Capture the cell that displays the provided text and extract its [X, Y] central coordinate. 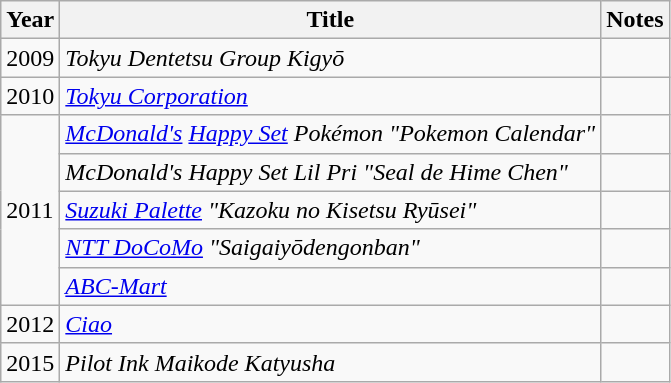
Year [30, 20]
Title [330, 20]
Suzuki Palette "Kazoku no Kisetsu Ryūsei" [330, 210]
Ciao [330, 324]
Tokyu Dentetsu Group Kigyō [330, 58]
Pilot Ink Maikode Katyusha [330, 362]
2010 [30, 96]
Notes [635, 20]
McDonald's Happy Set Pokémon "Pokemon Calendar" [330, 134]
Tokyu Corporation [330, 96]
2009 [30, 58]
2012 [30, 324]
2011 [30, 210]
McDonald's Happy Set Lil Pri "Seal de Hime Chen" [330, 172]
2015 [30, 362]
NTT DoCoMo "Saigaiyōdengonban" [330, 248]
ABC-Mart [330, 286]
